From the cell containing the given text, extract its center point as [x, y] coordinate. 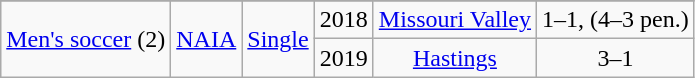
Hastings [454, 58]
Missouri Valley [454, 20]
2018 [344, 20]
Single [278, 39]
2019 [344, 58]
NAIA [206, 39]
1–1, (4–3 pen.) [616, 20]
3–1 [616, 58]
Men's soccer (2) [86, 39]
